For the text-containing cell, return its midpoint in [x, y] coordinate format. 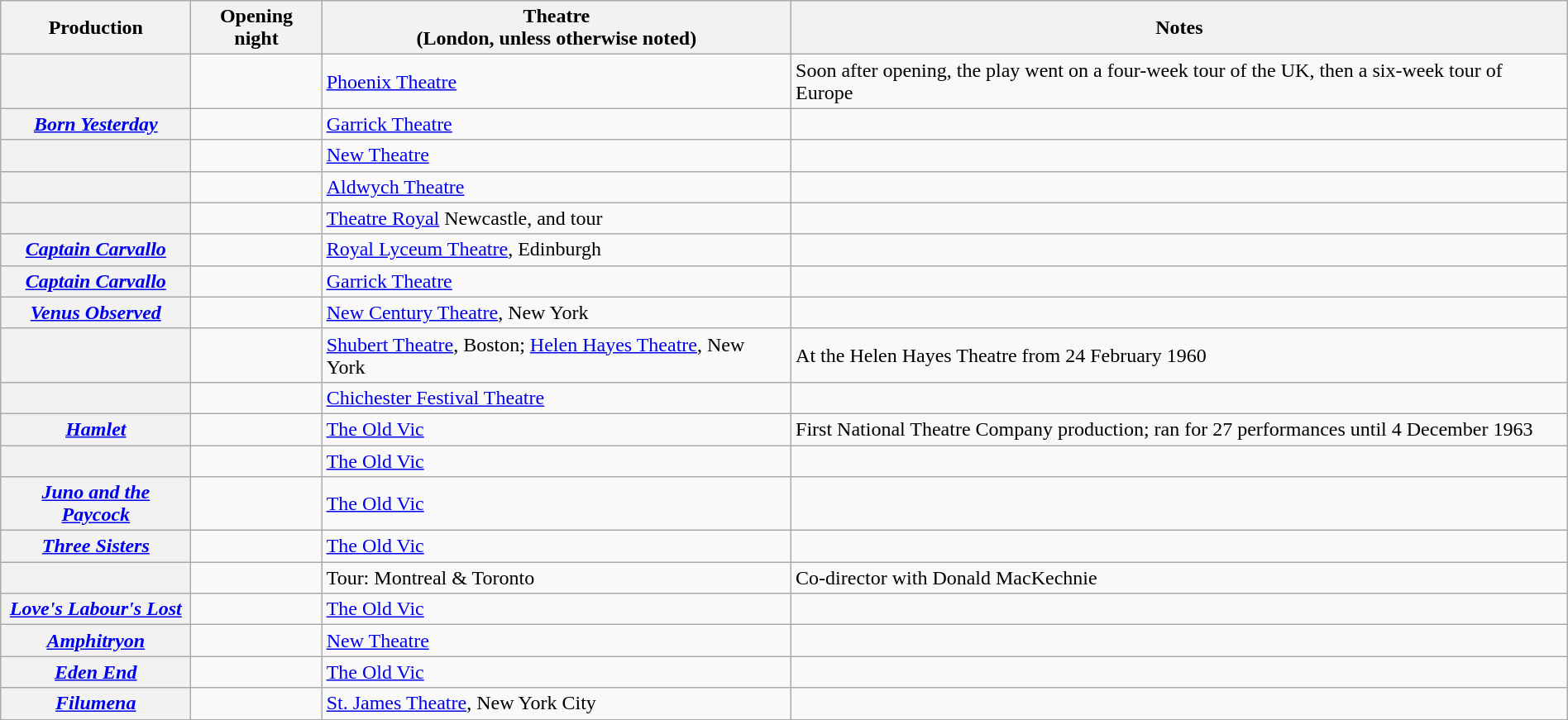
Three Sisters [96, 546]
Notes [1179, 28]
Royal Lyceum Theatre, Edinburgh [556, 250]
St. James Theatre, New York City [556, 703]
Shubert Theatre, Boston; Helen Hayes Theatre, New York [556, 355]
Tour: Montreal & Toronto [556, 578]
Hamlet [96, 429]
Co-director with Donald MacKechnie [1179, 578]
Venus Observed [96, 312]
Filumena [96, 703]
Born Yesterday [96, 124]
First National Theatre Company production; ran for 27 performances until 4 December 1963 [1179, 429]
Juno and the Paycock [96, 504]
Theatre Royal Newcastle, and tour [556, 218]
At the Helen Hayes Theatre from 24 February 1960 [1179, 355]
Amphitryon [96, 641]
Soon after opening, the play went on a four-week tour of the UK, then a six-week tour of Europe [1179, 81]
Aldwych Theatre [556, 187]
Eden End [96, 672]
Love's Labour's Lost [96, 609]
Opening night [256, 28]
New Century Theatre, New York [556, 312]
Chichester Festival Theatre [556, 398]
Theatre(London, unless otherwise noted) [556, 28]
Phoenix Theatre [556, 81]
Production [96, 28]
